Detect which cell encompasses the target text, then output its (X, Y) center coordinate. 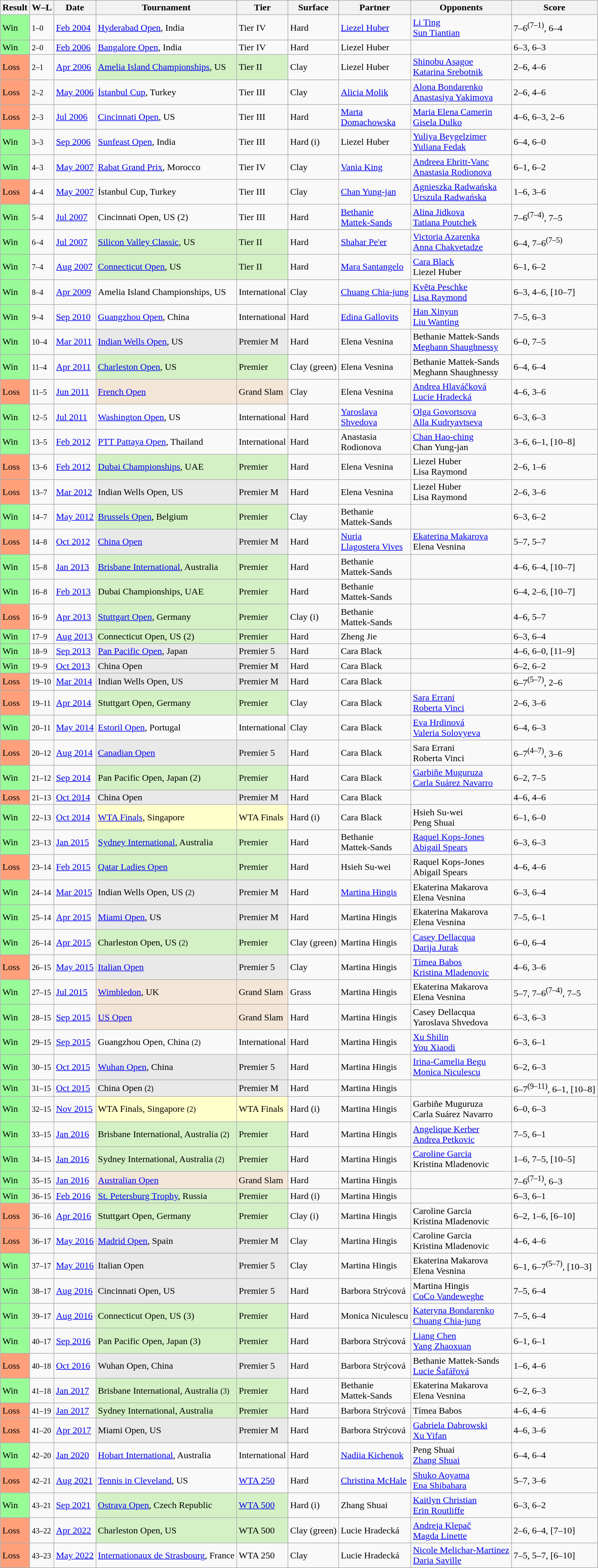
6–1, 6–1 (555, 1341)
24–14 (42, 892)
28–15 (42, 1017)
3–3 (42, 142)
US Open (166, 1017)
35–15 (42, 1181)
Jan 2020 (75, 1455)
Sep 2006 (75, 142)
Apr 2016 (75, 1216)
12–5 (42, 417)
Chan Yung-jan (375, 192)
Andrea Hlaváčková Lucie Hradecká (461, 392)
6–4, 7–6(7–5) (555, 242)
Score (555, 8)
7–4 (42, 267)
Nicole Melichar-Martinez Daria Saville (461, 1555)
6–2, 7–5 (555, 777)
15–8 (42, 567)
Tímea Babos Kristina Mladenovic (461, 967)
Victoria Azarenka Anna Chakvetadze (461, 242)
36–15 (42, 1196)
6–0, 7–5 (555, 342)
30–15 (42, 1067)
1–6, 3–6 (555, 192)
19–11 (42, 703)
41–18 (42, 1391)
Andreea Ehritt-Vanc Anastasia Rodionova (461, 167)
Mar 2011 (75, 342)
34–15 (42, 1159)
20–12 (42, 753)
7–6(7–1), 6–4 (555, 28)
Apr 2014 (75, 703)
40–18 (42, 1366)
Kaitlyn Christian Erin Routliffe (461, 1505)
Zheng Jie (375, 636)
42–21 (42, 1480)
Shahar Pe'er (375, 242)
Guangzhou Open, China (2) (166, 1042)
Nadiia Kichenok (375, 1455)
Nuria Llagostera Vives (375, 541)
Sunfeast Open, India (166, 142)
Alona Bondarenko Anastasiya Yakimova (461, 92)
May 2015 (75, 967)
Indian Wells Open, US (2) (166, 892)
6–2, 6–2 (555, 666)
Guangzhou Open, China (166, 317)
Gabriela Dabrowski Xu Yifan (461, 1430)
Pan Pacific Open, Japan (3) (166, 1341)
5–7, 7–6(7–4), 7–5 (555, 992)
Aug 2021 (75, 1480)
Ostrava Open, Czech Republic (166, 1505)
Hobart International, Australia (166, 1455)
2–6, 1–6 (555, 467)
Estoril Open, Portugal (166, 727)
5–7, 3–6 (555, 1480)
Mar 2014 (75, 682)
36–16 (42, 1216)
2–2 (42, 92)
Jun 2011 (75, 392)
Li Ting Sun Tiantian (461, 28)
St. Petersburg Trophy, Russia (166, 1196)
23–14 (42, 867)
Andreja Klepač Magda Linette (461, 1530)
Nov 2015 (75, 1109)
6–4 (42, 242)
Mar 2015 (75, 892)
Han Xinyun Liu Wanting (461, 317)
Alina Jidkova Tatiana Poutchek (461, 217)
Apr 2022 (75, 1530)
6–4, 6–3 (555, 727)
4–4 (42, 192)
16–9 (42, 617)
Jul 2011 (75, 417)
39–17 (42, 1316)
Agnieszka Radwańska Urszula Radwańska (461, 192)
Xu Shilin You Xiaodi (461, 1042)
W–L (42, 8)
Alicia Molik (375, 92)
7–6(7–4), 7–5 (555, 217)
2–0 (42, 47)
6–4, 6–0 (555, 142)
Tournament (166, 8)
Partner (375, 8)
Tier (262, 8)
Feb 2013 (75, 591)
Apr 2011 (75, 367)
21–12 (42, 777)
Rabat Grand Prix, Morocco (166, 167)
Christina McHale (375, 1480)
8–4 (42, 292)
6–0, 6–3 (555, 1109)
43–22 (42, 1530)
Canadian Open (166, 753)
Apr 2017 (75, 1430)
Casey Dellacqua Yaroslava Shvedova (461, 1017)
Bangalore Open, India (166, 47)
Oct 2012 (75, 541)
32–15 (42, 1109)
Oct 2016 (75, 1366)
Aug 2013 (75, 636)
Oct 2013 (75, 666)
16–8 (42, 591)
Result (15, 8)
Connecticut Open, US (3) (166, 1316)
Brussels Open, Belgium (166, 517)
Aug 2007 (75, 267)
WTA Finals, Singapore (166, 817)
41–19 (42, 1411)
Jan 2013 (75, 567)
Maria Elena Camerin Gisela Dulko (461, 117)
Sep 2021 (75, 1505)
Feb 2004 (75, 28)
9–4 (42, 317)
Connecticut Open, US (2) (166, 636)
May 2012 (75, 517)
Hsieh Su-wei Peng Shuai (461, 817)
17–9 (42, 636)
Grass (313, 992)
36–17 (42, 1241)
6–1, 6–7(5–7), [10–3] (555, 1266)
Anastasia Rodionova (375, 442)
May 2014 (75, 727)
Monica Niculescu (375, 1316)
Hyderabad Open, India (166, 28)
Opponents (461, 8)
6–0, 6–4 (555, 942)
Sep 2013 (75, 651)
41–20 (42, 1430)
42–20 (42, 1455)
Apr 2013 (75, 617)
25–14 (42, 917)
May 2006 (75, 92)
Liang Chen Yang Zhaoxuan (461, 1341)
3–6, 6–1, [10–8] (555, 442)
11–5 (42, 392)
37–17 (42, 1266)
2–1 (42, 67)
Shuko Aoyama Ena Shibahara (461, 1480)
Olga Govortsova Alla Kudryavtseva (461, 417)
18–9 (42, 651)
29–15 (42, 1042)
1–0 (42, 28)
Feb 2006 (75, 47)
33–15 (42, 1134)
Chuang Chia-jung (375, 292)
22–13 (42, 817)
6–7(5–7), 2–6 (555, 682)
WTA Finals, Singapore (2) (166, 1109)
Sep 2014 (75, 777)
Washington Open, US (166, 417)
Kateryna Bondarenko Chuang Chia-jung (461, 1316)
13–7 (42, 492)
43–23 (42, 1555)
Cara Black Liezel Huber (461, 267)
Surface (313, 8)
10–4 (42, 342)
2–6, 6–4, [7–10] (555, 1530)
38–17 (42, 1291)
40–17 (42, 1341)
Madrid Open, Spain (166, 1241)
Jan 2015 (75, 842)
Internationaux de Strasbourg, France (166, 1555)
Vania King (375, 167)
Sydney International, Australia (2) (166, 1159)
Angelique Kerber Andrea Petkovic (461, 1134)
Yaroslava Shvedova (375, 417)
Feb 2016 (75, 1196)
6–4, 2–6, [10–7] (555, 591)
23–13 (42, 842)
Chan Hao-ching Chan Yung-jan (461, 442)
Martina Hingis CoCo Vandeweghe (461, 1291)
Květa Peschke Lisa Raymond (461, 292)
4–6, 6–4, [10–7] (555, 567)
Sep 2010 (75, 317)
7–6(7–1), 6–3 (555, 1181)
May 2022 (75, 1555)
2–3 (42, 117)
Silicon Valley Classic, US (166, 242)
Mara Santangelo (375, 267)
7–5, 6–3 (555, 317)
Cincinnati Open, US (2) (166, 217)
Jul 2015 (75, 992)
19–10 (42, 682)
6–7(9–11), 6–1, [10–8] (555, 1088)
Marta Domachowska (375, 117)
Hsieh Su-wei (375, 867)
Brisbane International, Australia (2) (166, 1134)
Apr 2009 (75, 292)
31–15 (42, 1088)
Pan Pacific Open, Japan (166, 651)
Aug 2014 (75, 753)
20–11 (42, 727)
14–7 (42, 517)
4–6, 6–0, [11–9] (555, 651)
4–3 (42, 167)
26–14 (42, 942)
PTT Pattaya Open, Thailand (166, 442)
13–5 (42, 442)
China Open (2) (166, 1088)
4–6, 6–3, 2–6 (555, 117)
6–2, 1–6, [6–10] (555, 1216)
6–3, 4–6, [10–7] (555, 292)
1–6, 4–6 (555, 1366)
Casey Dellacqua Darija Jurak (461, 942)
Wimbledon, UK (166, 992)
Brisbane International, Australia (166, 567)
Irina-Camelia Begu Monica Niculescu (461, 1067)
4–6, 5–7 (555, 617)
Charleston Open, US (2) (166, 942)
Apr 2006 (75, 67)
5–7, 5–7 (555, 541)
Connecticut Open, US (166, 267)
13–6 (42, 467)
27–15 (42, 992)
14–8 (42, 541)
Brisbane International, Australia (3) (166, 1391)
26–15 (42, 967)
1–6, 7–5, [10–5] (555, 1159)
Sep 2016 (75, 1341)
Feb 2015 (75, 867)
11–4 (42, 367)
6–1, 6–0 (555, 817)
Shinobu Asagoe Katarina Srebotnik (461, 67)
6–7(4–7), 3–6 (555, 753)
Mar 2012 (75, 492)
Bethanie Mattek-Sands Lucie Šafářová (461, 1366)
Peng Shuai Zhang Shuai (461, 1455)
Qatar Ladies Open (166, 867)
Date (75, 8)
21–13 (42, 797)
19–9 (42, 666)
Jul 2006 (75, 117)
Tennis in Cleveland, US (166, 1480)
French Open (166, 392)
Eva Hrdinová Valeria Solovyeva (461, 727)
7–5, 5–7, [6–10] (555, 1555)
5–4 (42, 217)
Zhang Shuai (375, 1505)
Pan Pacific Open, Japan (2) (166, 777)
Yuliya Beygelzimer Yuliana Fedak (461, 142)
43–21 (42, 1505)
Australian Open (166, 1181)
Tímea Babos (461, 1411)
Edina Gallovits (375, 317)
